Determine the (X, Y) coordinate at the center of the cell enclosing the given text.  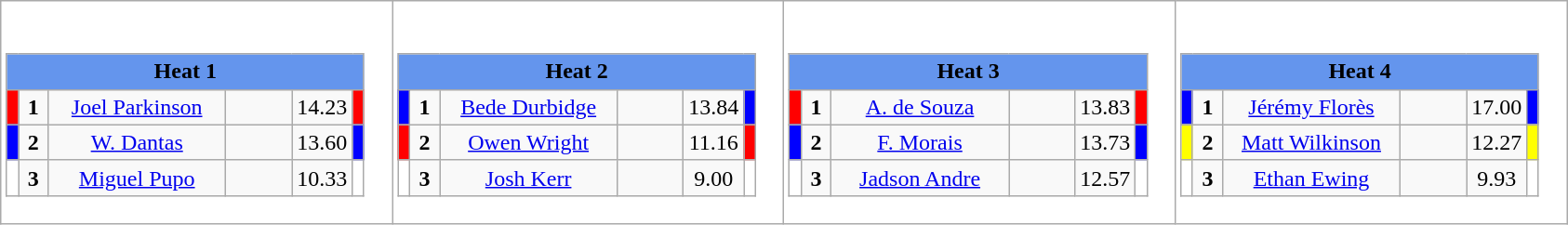
Heat 1 1 Joel Parkinson 14.23 2 W. Dantas 13.60 3 Miguel Pupo 10.33 (197, 112)
Joel Parkinson (138, 107)
Heat 2 1 Bede Durbidge 13.84 2 Owen Wright 11.16 3 Josh Kerr 9.00 (588, 112)
17.00 (1497, 107)
F. Morais (921, 142)
Miguel Pupo (138, 178)
W. Dantas (138, 142)
10.33 (322, 178)
Heat 3 (968, 72)
9.00 (714, 178)
Owen Wright (528, 142)
12.57 (1105, 178)
Heat 1 (185, 72)
13.73 (1105, 142)
Bede Durbidge (528, 107)
Jérémy Florès (1311, 107)
12.27 (1497, 142)
Josh Kerr (528, 178)
14.23 (322, 107)
Ethan Ewing (1311, 178)
Heat 3 1 A. de Souza 13.83 2 F. Morais 13.73 3 Jadson Andre 12.57 (980, 112)
9.93 (1497, 178)
Jadson Andre (921, 178)
A. de Souza (921, 107)
13.84 (714, 107)
13.83 (1105, 107)
Heat 2 (577, 72)
11.16 (714, 142)
Heat 4 1 Jérémy Florès 17.00 2 Matt Wilkinson 12.27 3 Ethan Ewing 9.93 (1371, 112)
Matt Wilkinson (1311, 142)
Heat 4 (1360, 72)
13.60 (322, 142)
